Identify which cell holds the provided text, then report its [x, y] central coordinate. 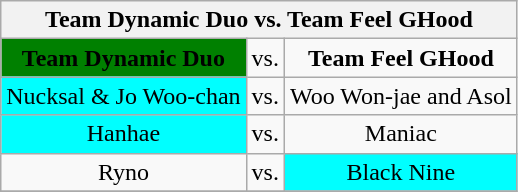
Team Feel GHood [400, 58]
Black Nine [400, 172]
Woo Won-jae and Asol [400, 96]
Maniac [400, 134]
Team Dynamic Duo [124, 58]
Hanhae [124, 134]
Nucksal & Jo Woo-chan [124, 96]
Team Dynamic Duo vs. Team Feel GHood [259, 20]
Ryno [124, 172]
